Locate the cell with the specified text and output its (x, y) center coordinate. 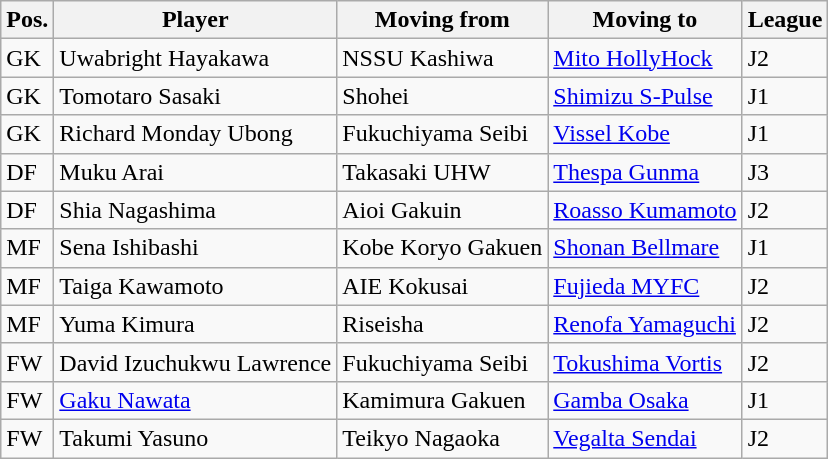
Vissel Kobe (645, 134)
Richard Monday Ubong (196, 134)
Kobe Koryo Gakuen (442, 248)
Renofa Yamaguchi (645, 324)
Gaku Nawata (196, 400)
Yuma Kimura (196, 324)
Roasso Kumamoto (645, 210)
Taiga Kawamoto (196, 286)
David Izuchukwu Lawrence (196, 362)
Shimizu S-Pulse (645, 96)
Muku Arai (196, 172)
Player (196, 20)
Shonan Bellmare (645, 248)
Shohei (442, 96)
League (785, 20)
Gamba Osaka (645, 400)
Vegalta Sendai (645, 438)
J3 (785, 172)
Mito HollyHock (645, 58)
Uwabright Hayakawa (196, 58)
Riseisha (442, 324)
Shia Nagashima (196, 210)
Pos. (28, 20)
Sena Ishibashi (196, 248)
Takumi Yasuno (196, 438)
Takasaki UHW (442, 172)
Tomotaro Sasaki (196, 96)
Kamimura Gakuen (442, 400)
Moving from (442, 20)
Aioi Gakuin (442, 210)
Thespa Gunma (645, 172)
NSSU Kashiwa (442, 58)
Moving to (645, 20)
Teikyo Nagaoka (442, 438)
AIE Kokusai (442, 286)
Tokushima Vortis (645, 362)
Fujieda MYFC (645, 286)
